Output the [x, y] coordinate of the center of the cell containing the given text.  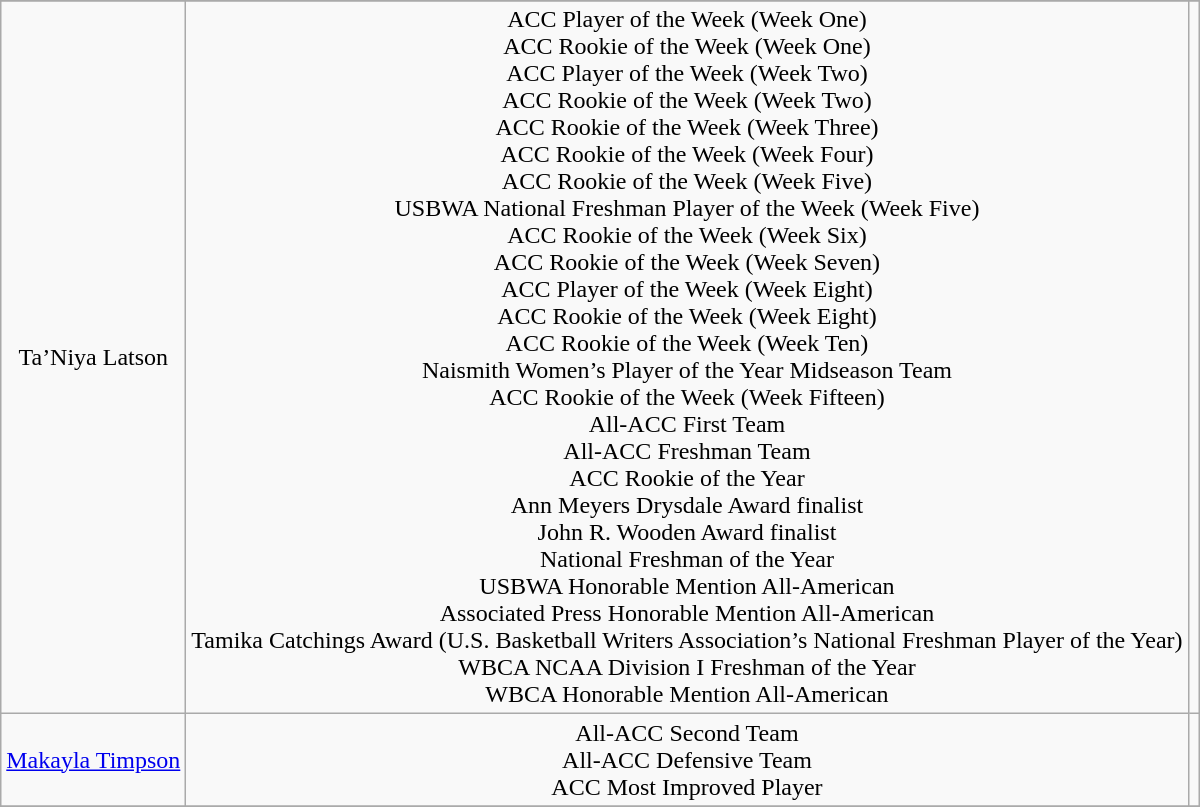
Ta’Niya Latson [94, 358]
Makayla Timpson [94, 760]
All-ACC Second TeamAll-ACC Defensive TeamACC Most Improved Player [687, 760]
